Locate the cell with the specified text and output its (x, y) center coordinate. 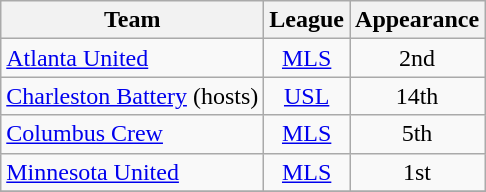
1st (418, 172)
Atlanta United (132, 58)
League (307, 20)
Columbus Crew (132, 134)
Charleston Battery (hosts) (132, 96)
USL (307, 96)
2nd (418, 58)
14th (418, 96)
Appearance (418, 20)
5th (418, 134)
Minnesota United (132, 172)
Team (132, 20)
